Return the (X, Y) coordinate for the center point of the cell that contains the specified text.  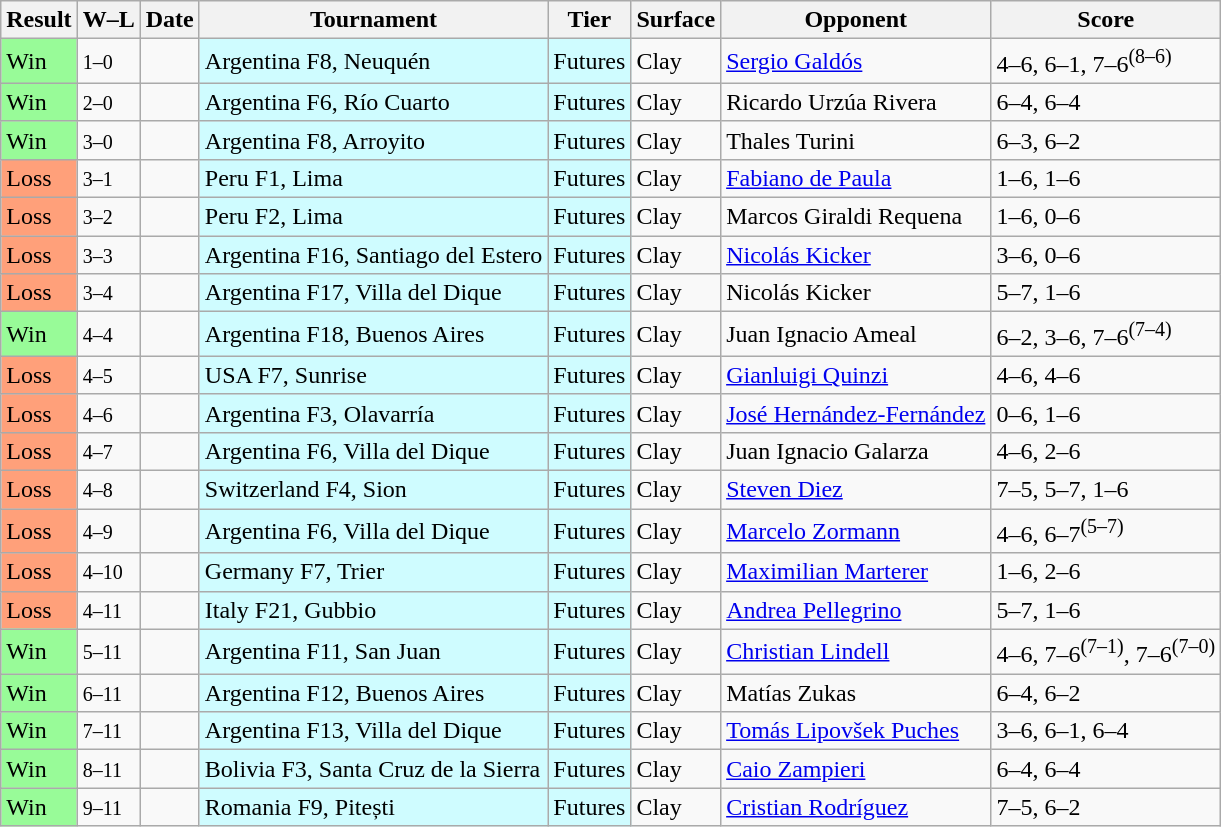
Score (1106, 20)
Result (39, 20)
3–4 (108, 293)
3–0 (108, 140)
4–6, 6–1, 7–6(8–6) (1106, 62)
4–10 (108, 572)
Germany F7, Trier (374, 572)
6–2, 3–6, 7–6(7–4) (1106, 334)
3–2 (108, 217)
4–6, 4–6 (1106, 375)
Switzerland F4, Sion (374, 489)
1–6, 1–6 (1106, 178)
4–6, 7–6(7–1), 7–6(7–0) (1106, 652)
Argentina F8, Arroyito (374, 140)
1–6, 2–6 (1106, 572)
USA F7, Sunrise (374, 375)
Marcelo Zormann (856, 532)
Tournament (374, 20)
4–6, 2–6 (1106, 451)
Argentina F8, Neuquén (374, 62)
3–3 (108, 255)
7–5, 6–2 (1106, 807)
1–6, 0–6 (1106, 217)
Steven Diez (856, 489)
6–11 (108, 693)
7–5, 5–7, 1–6 (1106, 489)
Opponent (856, 20)
4–4 (108, 334)
Argentina F18, Buenos Aires (374, 334)
4–6 (108, 413)
7–11 (108, 731)
4–5 (108, 375)
José Hernández-Fernández (856, 413)
8–11 (108, 769)
Maximilian Marterer (856, 572)
Argentina F17, Villa del Dique (374, 293)
6–4, 6–2 (1106, 693)
Argentina F13, Villa del Dique (374, 731)
Gianluigi Quinzi (856, 375)
Juan Ignacio Galarza (856, 451)
Christian Lindell (856, 652)
Argentina F11, San Juan (374, 652)
Tomás Lipovšek Puches (856, 731)
Andrea Pellegrino (856, 610)
3–1 (108, 178)
Surface (676, 20)
5–11 (108, 652)
Ricardo Urzúa Rivera (856, 102)
Bolivia F3, Santa Cruz de la Sierra (374, 769)
Argentina F16, Santiago del Estero (374, 255)
Italy F21, Gubbio (374, 610)
Matías Zukas (856, 693)
Sergio Galdós (856, 62)
W–L (108, 20)
Juan Ignacio Ameal (856, 334)
Argentina F6, Río Cuarto (374, 102)
9–11 (108, 807)
Argentina F12, Buenos Aires (374, 693)
4–8 (108, 489)
3–6, 0–6 (1106, 255)
3–6, 6–1, 6–4 (1106, 731)
4–11 (108, 610)
Tier (590, 20)
Date (170, 20)
Fabiano de Paula (856, 178)
Caio Zampieri (856, 769)
Cristian Rodríguez (856, 807)
Peru F1, Lima (374, 178)
4–6, 6–7(5–7) (1106, 532)
4–9 (108, 532)
Romania F9, Pitești (374, 807)
Peru F2, Lima (374, 217)
0–6, 1–6 (1106, 413)
2–0 (108, 102)
4–7 (108, 451)
6–3, 6–2 (1106, 140)
Marcos Giraldi Requena (856, 217)
Argentina F3, Olavarría (374, 413)
Thales Turini (856, 140)
1–0 (108, 62)
